Return the [X, Y] coordinate for the center point of the cell that contains the specified text.  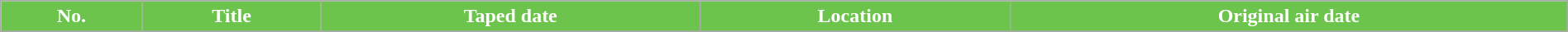
No. [71, 16]
Location [855, 16]
Taped date [510, 16]
Original air date [1289, 16]
Title [232, 16]
